Search for the cell housing the specified text and yield its [X, Y] center coordinate. 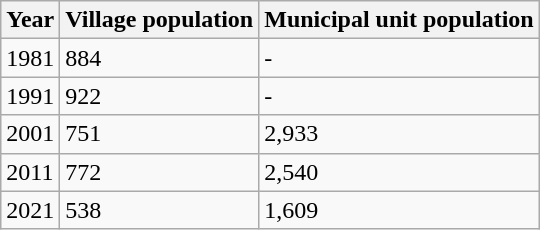
Municipal unit population [399, 20]
Village population [160, 20]
922 [160, 96]
772 [160, 172]
1,609 [399, 210]
1981 [30, 58]
2011 [30, 172]
2001 [30, 134]
2,933 [399, 134]
2021 [30, 210]
Year [30, 20]
751 [160, 134]
1991 [30, 96]
538 [160, 210]
884 [160, 58]
2,540 [399, 172]
